Locate the cell with the specified text and output its (x, y) center coordinate. 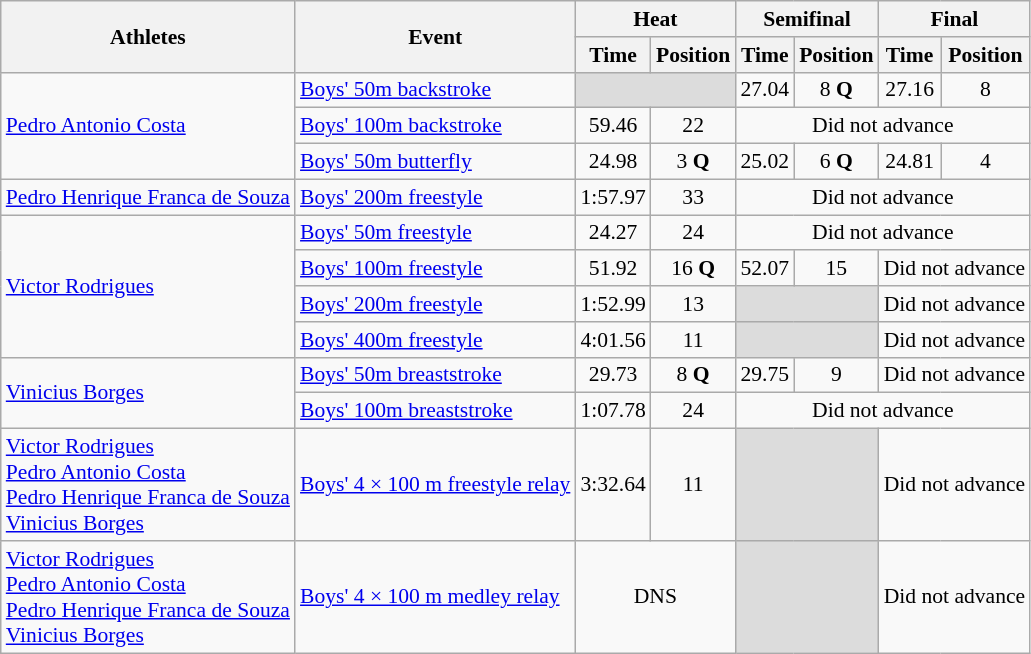
24.81 (910, 162)
Boys' 100m breaststroke (435, 411)
13 (693, 304)
51.92 (612, 269)
Victor Rodrigues (148, 286)
3:32.64 (612, 485)
6 Q (836, 162)
16 Q (693, 269)
Semifinal (806, 19)
9 (836, 375)
33 (693, 197)
DNS (655, 597)
Boys' 400m freestyle (435, 340)
Vinicius Borges (148, 392)
1:57.97 (612, 197)
8 (986, 90)
Boys' 50m breaststroke (435, 375)
59.46 (612, 126)
Boys' 100m freestyle (435, 269)
52.07 (764, 269)
4:01.56 (612, 340)
1:07.78 (612, 411)
Boys' 50m butterfly (435, 162)
24.98 (612, 162)
29.75 (764, 375)
27.16 (910, 90)
24.27 (612, 233)
Boys' 4 × 100 m medley relay (435, 597)
22 (693, 126)
15 (836, 269)
29.73 (612, 375)
Boys' 4 × 100 m freestyle relay (435, 485)
4 (986, 162)
27.04 (764, 90)
Final (955, 19)
25.02 (764, 162)
Heat (655, 19)
Pedro Antonio Costa (148, 126)
Boys' 100m backstroke (435, 126)
Pedro Henrique Franca de Souza (148, 197)
Athletes (148, 36)
Event (435, 36)
Boys' 50m freestyle (435, 233)
1:52.99 (612, 304)
3 Q (693, 162)
Boys' 50m backstroke (435, 90)
